Provide the [x, y] coordinate of the cell's center where the given text is located.  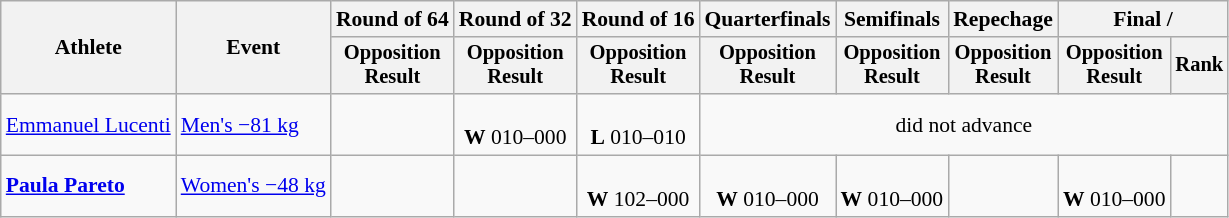
Semifinals [892, 19]
did not advance [964, 124]
Athlete [88, 48]
Event [254, 48]
Quarterfinals [768, 19]
Paula Pareto [88, 186]
Final / [1143, 19]
W 102–000 [638, 186]
Round of 32 [516, 19]
L 010–010 [638, 124]
Round of 16 [638, 19]
Round of 64 [392, 19]
Emmanuel Lucenti [88, 124]
Women's −48 kg [254, 186]
Repechage [1003, 19]
Rank [1200, 66]
Men's −81 kg [254, 124]
